Pinpoint the cell where the given text exists, returning its [X, Y] midpoint coordinate. 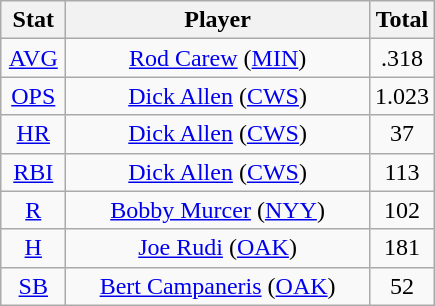
Bobby Murcer (NYY) [218, 210]
113 [402, 172]
Bert Campaneris (OAK) [218, 286]
OPS [34, 96]
Player [218, 20]
181 [402, 248]
RBI [34, 172]
Rod Carew (MIN) [218, 58]
.318 [402, 58]
52 [402, 286]
R [34, 210]
SB [34, 286]
Stat [34, 20]
Joe Rudi (OAK) [218, 248]
H [34, 248]
HR [34, 134]
1.023 [402, 96]
AVG [34, 58]
37 [402, 134]
Total [402, 20]
102 [402, 210]
